From the cell containing the given text, extract its center point as (x, y) coordinate. 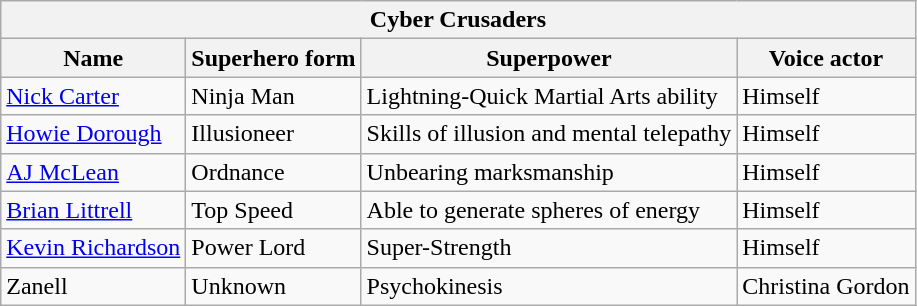
Superhero form (274, 58)
AJ McLean (94, 172)
Nick Carter (94, 96)
Voice actor (826, 58)
Psychokinesis (549, 286)
Unbearing marksmanship (549, 172)
Zanell (94, 286)
Top Speed (274, 210)
Ninja Man (274, 96)
Brian Littrell (94, 210)
Lightning-Quick Martial Arts ability (549, 96)
Howie Dorough (94, 134)
Ordnance (274, 172)
Illusioneer (274, 134)
Superpower (549, 58)
Skills of illusion and mental telepathy (549, 134)
Super-Strength (549, 248)
Unknown (274, 286)
Christina Gordon (826, 286)
Name (94, 58)
Cyber Crusaders (458, 20)
Power Lord (274, 248)
Able to generate spheres of energy (549, 210)
Kevin Richardson (94, 248)
